From the cell containing the given text, extract its center point as [X, Y] coordinate. 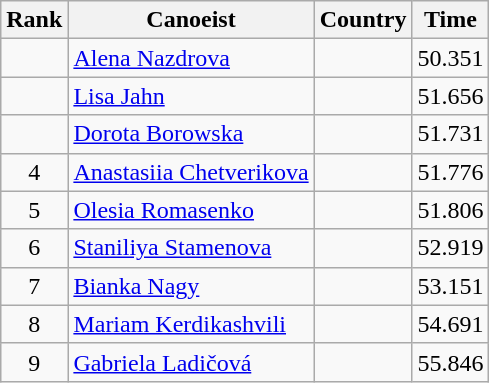
51.776 [450, 172]
Rank [34, 20]
9 [34, 362]
51.656 [450, 96]
8 [34, 324]
Country [363, 20]
52.919 [450, 248]
Alena Nazdrova [191, 58]
Anastasiia Chetverikova [191, 172]
Staniliya Stamenova [191, 248]
Gabriela Ladičová [191, 362]
Time [450, 20]
5 [34, 210]
54.691 [450, 324]
51.731 [450, 134]
Bianka Nagy [191, 286]
55.846 [450, 362]
53.151 [450, 286]
Dorota Borowska [191, 134]
Lisa Jahn [191, 96]
51.806 [450, 210]
Olesia Romasenko [191, 210]
50.351 [450, 58]
4 [34, 172]
6 [34, 248]
Canoeist [191, 20]
7 [34, 286]
Mariam Kerdikashvili [191, 324]
